Return the (x, y) coordinate for the center point of the cell that contains the specified text.  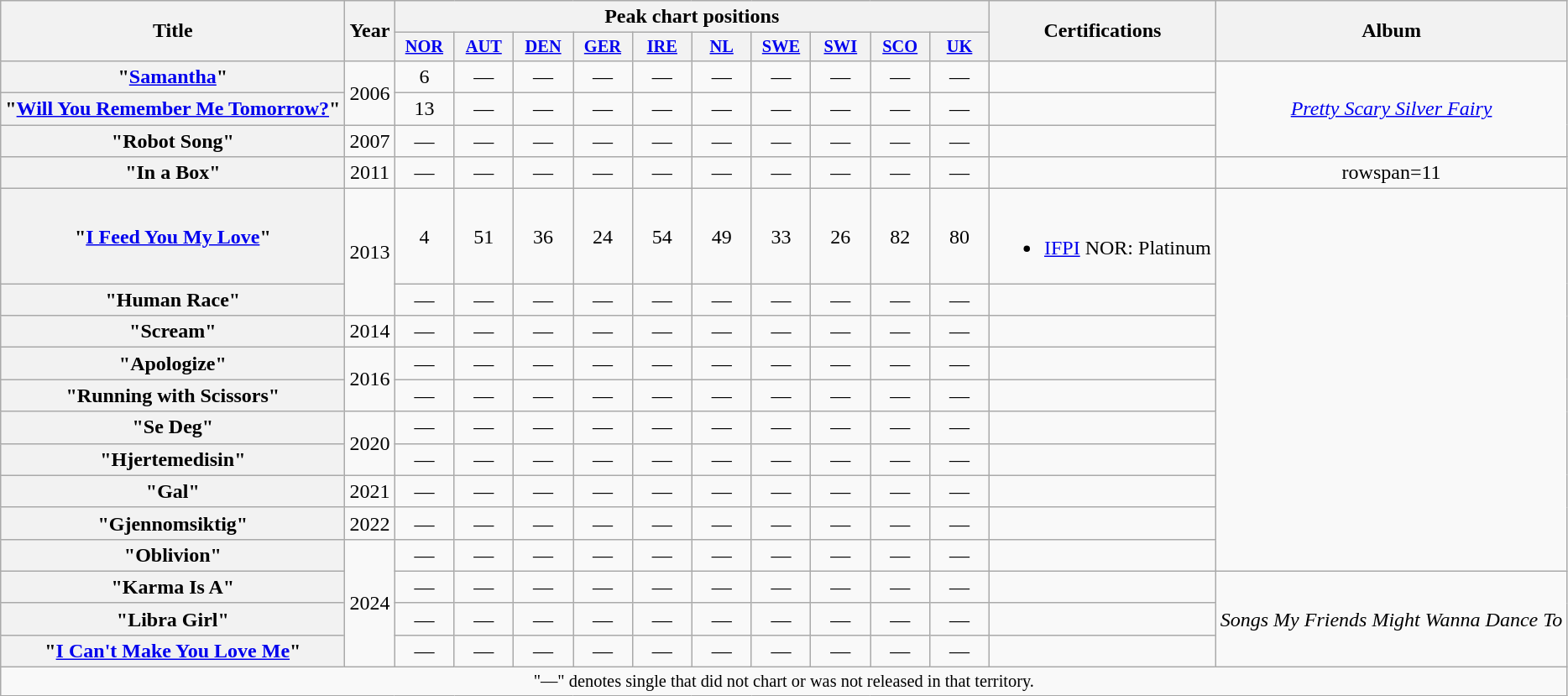
"Gjennomsiktig" (173, 523)
DEN (544, 47)
"Karma Is A" (173, 587)
51 (483, 237)
26 (841, 237)
2020 (369, 443)
2006 (369, 92)
2024 (369, 603)
"Will You Remember Me Tomorrow?" (173, 109)
54 (661, 237)
Year (369, 31)
49 (722, 237)
"Samantha" (173, 76)
"Oblivion" (173, 555)
"Human Race" (173, 300)
2016 (369, 379)
Pretty Scary Silver Fairy (1392, 108)
Peak chart positions (692, 17)
6 (425, 76)
"Hjertemedisin" (173, 459)
"I Can't Make You Love Me" (173, 651)
36 (544, 237)
"Se Deg" (173, 427)
82 (900, 237)
"Libra Girl" (173, 619)
Certifications (1102, 31)
IFPI NOR: Platinum (1102, 237)
Album (1392, 31)
GER (603, 47)
Songs My Friends Might Wanna Dance To (1392, 619)
80 (960, 237)
"Gal" (173, 491)
"Scream" (173, 332)
AUT (483, 47)
"I Feed You My Love" (173, 237)
rowspan=11 (1392, 173)
2014 (369, 332)
"—" denotes single that did not chart or was not released in that territory. (784, 682)
"Apologize" (173, 364)
NL (722, 47)
4 (425, 237)
2013 (369, 252)
SCO (900, 47)
IRE (661, 47)
SWE (781, 47)
2022 (369, 523)
NOR (425, 47)
2011 (369, 173)
"Running with Scissors" (173, 395)
SWI (841, 47)
13 (425, 109)
2021 (369, 491)
33 (781, 237)
Title (173, 31)
2007 (369, 141)
"In a Box" (173, 173)
UK (960, 47)
24 (603, 237)
"Robot Song" (173, 141)
